For the text-containing cell, return its midpoint in (X, Y) coordinate format. 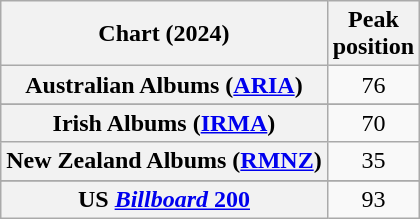
Chart (2024) (164, 34)
35 (373, 161)
76 (373, 85)
New Zealand Albums (RMNZ) (164, 161)
Peakposition (373, 34)
70 (373, 123)
93 (373, 199)
Irish Albums (IRMA) (164, 123)
US Billboard 200 (164, 199)
Australian Albums (ARIA) (164, 85)
